Locate the cell with the specified text and output its [X, Y] center coordinate. 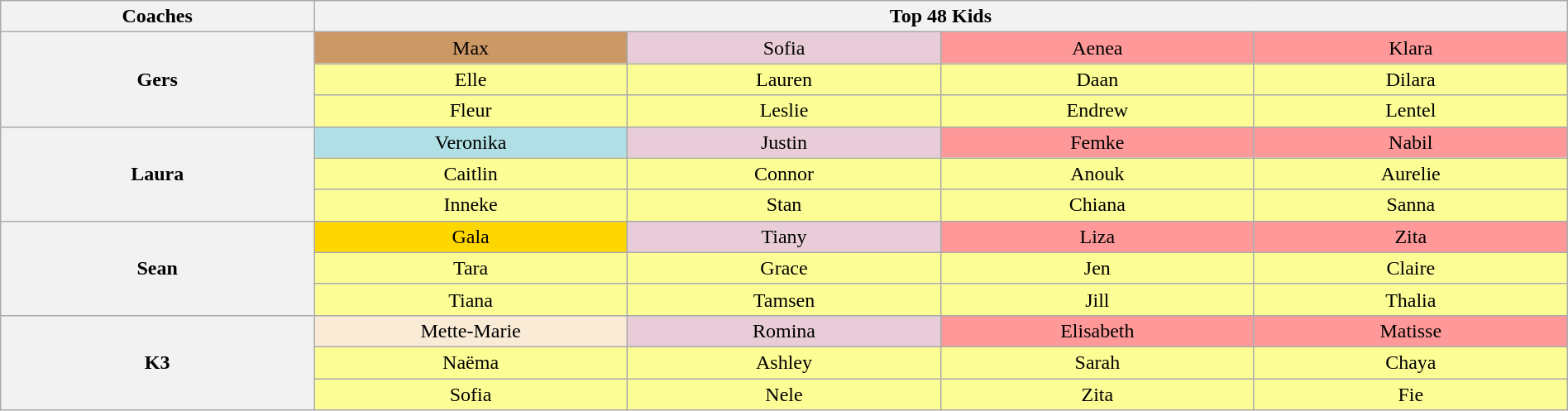
Fie [1411, 394]
Lauren [784, 79]
Veronika [471, 142]
Daan [1097, 79]
Naëma [471, 362]
Mette-Marie [471, 331]
Leslie [784, 111]
Jen [1097, 268]
Laura [157, 174]
Lentel [1411, 111]
Elle [471, 79]
Tamsen [784, 299]
Nele [784, 394]
Romina [784, 331]
Anouk [1097, 174]
Jill [1097, 299]
Elisabeth [1097, 331]
Nabil [1411, 142]
Stan [784, 205]
Coaches [157, 17]
Top 48 Kids [941, 17]
Dilara [1411, 79]
Connor [784, 174]
Aenea [1097, 48]
Sarah [1097, 362]
K3 [157, 362]
Femke [1097, 142]
Inneke [471, 205]
Max [471, 48]
Sean [157, 268]
Gala [471, 237]
Chaya [1411, 362]
Tara [471, 268]
Fleur [471, 111]
Grace [784, 268]
Endrew [1097, 111]
Justin [784, 142]
Caitlin [471, 174]
Tiana [471, 299]
Gers [157, 79]
Thalia [1411, 299]
Matisse [1411, 331]
Klara [1411, 48]
Aurelie [1411, 174]
Ashley [784, 362]
Sanna [1411, 205]
Claire [1411, 268]
Liza [1097, 237]
Chiana [1097, 205]
Tiany [784, 237]
